Determine the (x, y) coordinate at the center of the cell enclosing the given text.  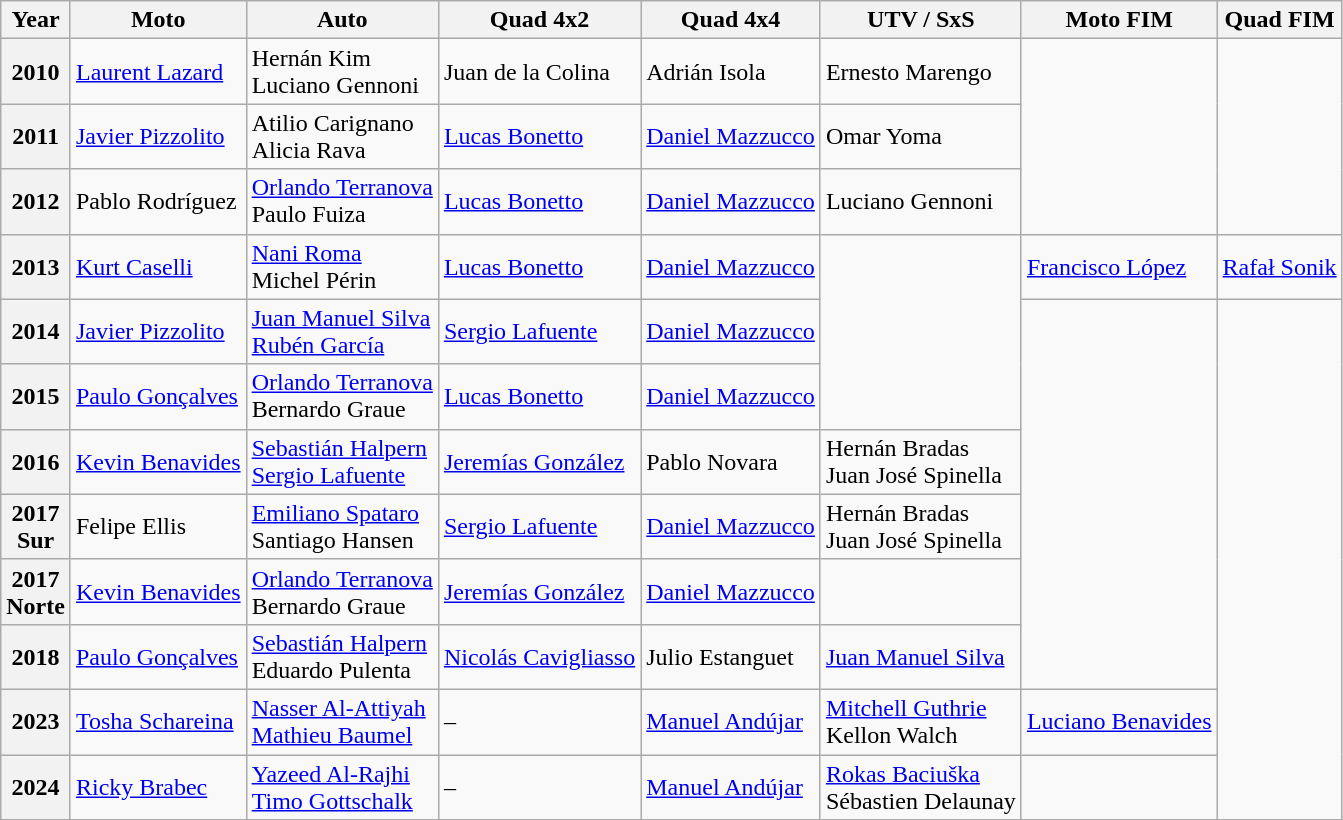
Sebastián Halpern Sergio Lafuente (342, 462)
Juan Manuel Silva Rubén García (342, 332)
Mitchell Guthrie Kellon Walch (920, 722)
Juan Manuel Silva (920, 656)
Felipe Ellis (158, 526)
Emiliano Spataro Santiago Hansen (342, 526)
Yazeed Al-Rajhi Timo Gottschalk (342, 786)
Nasser Al-Attiyah Mathieu Baumel (342, 722)
2018 (36, 656)
Luciano Gennoni (920, 202)
2010 (36, 72)
Kurt Caselli (158, 266)
2015 (36, 396)
Luciano Benavides (1119, 722)
2024 (36, 786)
Atilio CarignanoAlicia Rava (342, 136)
Auto (342, 20)
Julio Estanguet (731, 656)
2017Sur (36, 526)
Sebastián Halpern Eduardo Pulenta (342, 656)
2014 (36, 332)
Quad FIM (1280, 20)
Orlando Terranova Paulo Fuiza (342, 202)
Nani Roma Michel Périn (342, 266)
2023 (36, 722)
2017Norte (36, 592)
Adrián Isola (731, 72)
Pablo Rodríguez (158, 202)
Year (36, 20)
Tosha Schareina (158, 722)
Rokas Baciuška Sébastien Delaunay (920, 786)
Francisco López (1119, 266)
Quad 4x4 (731, 20)
Juan de la Colina (539, 72)
UTV / SxS (920, 20)
2013 (36, 266)
2016 (36, 462)
Hernán KimLuciano Gennoni (342, 72)
Laurent Lazard (158, 72)
Omar Yoma (920, 136)
Moto FIM (1119, 20)
Quad 4x2 (539, 20)
Ricky Brabec (158, 786)
Nicolás Cavigliasso (539, 656)
Moto (158, 20)
Ernesto Marengo (920, 72)
Pablo Novara (731, 462)
2011 (36, 136)
Rafał Sonik (1280, 266)
2012 (36, 202)
